Search for the cell housing the specified text and yield its [X, Y] center coordinate. 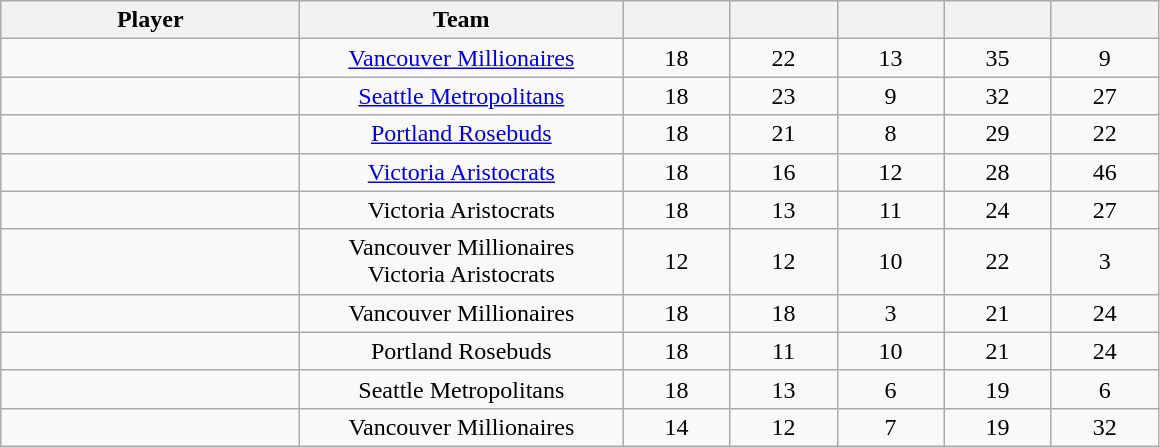
Vancouver MillionairesVictoria Aristocrats [462, 262]
28 [998, 172]
7 [890, 427]
14 [676, 427]
Player [150, 20]
16 [784, 172]
35 [998, 58]
23 [784, 96]
8 [890, 134]
46 [1104, 172]
Team [462, 20]
29 [998, 134]
